Determine the [x, y] coordinate at the center of the cell enclosing the given text.  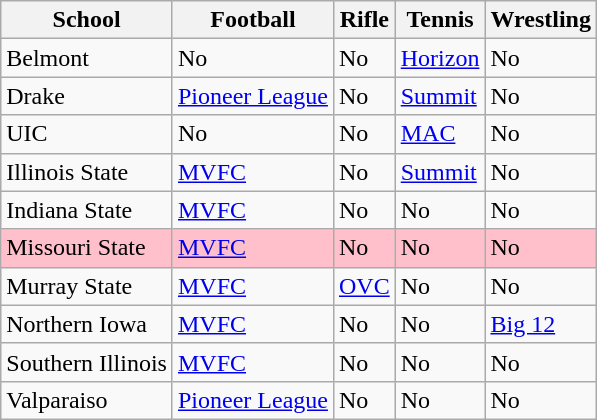
Southern Illinois [87, 362]
Belmont [87, 58]
Horizon [440, 58]
MAC [440, 134]
Murray State [87, 286]
Valparaiso [87, 400]
Wrestling [541, 20]
Indiana State [87, 210]
Missouri State [87, 248]
Drake [87, 96]
Illinois State [87, 172]
Big 12 [541, 324]
Tennis [440, 20]
UIC [87, 134]
School [87, 20]
Rifle [364, 20]
Northern Iowa [87, 324]
Football [252, 20]
OVC [364, 286]
